Search for the cell housing the specified text and yield its [X, Y] center coordinate. 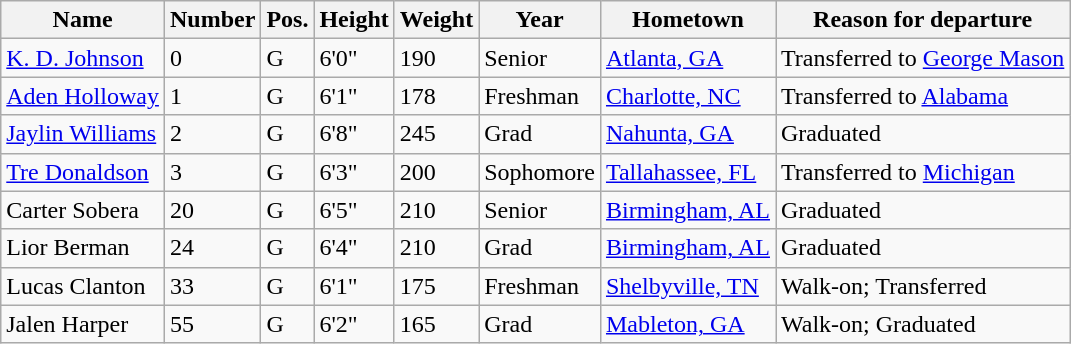
Name [83, 20]
6'5" [354, 210]
Charlotte, NC [688, 96]
Nahunta, GA [688, 134]
190 [436, 58]
6'8" [354, 134]
Sophomore [540, 172]
Weight [436, 20]
Aden Holloway [83, 96]
178 [436, 96]
245 [436, 134]
Tre Donaldson [83, 172]
Mableton, GA [688, 324]
20 [212, 210]
Year [540, 20]
24 [212, 248]
Transferred to George Mason [923, 58]
175 [436, 286]
Hometown [688, 20]
6'2" [354, 324]
Lior Berman [83, 248]
Lucas Clanton [83, 286]
Carter Sobera [83, 210]
55 [212, 324]
Reason for departure [923, 20]
Transferred to Alabama [923, 96]
0 [212, 58]
Tallahassee, FL [688, 172]
Walk-on; Graduated [923, 324]
Jalen Harper [83, 324]
Number [212, 20]
33 [212, 286]
Height [354, 20]
2 [212, 134]
Transferred to Michigan [923, 172]
Atlanta, GA [688, 58]
6'4" [354, 248]
6'0" [354, 58]
165 [436, 324]
3 [212, 172]
6'3" [354, 172]
Walk-on; Transferred [923, 286]
K. D. Johnson [83, 58]
1 [212, 96]
200 [436, 172]
Jaylin Williams [83, 134]
Shelbyville, TN [688, 286]
Pos. [288, 20]
